Pinpoint the cell where the given text exists, returning its (x, y) midpoint coordinate. 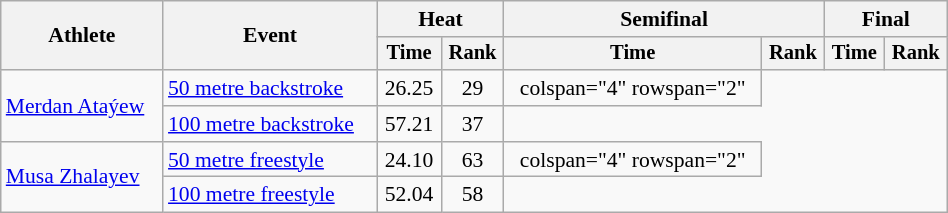
24.10 (409, 160)
57.21 (409, 124)
Event (270, 36)
Athlete (82, 36)
50 metre backstroke (270, 88)
63 (472, 160)
37 (472, 124)
50 metre freestyle (270, 160)
26.25 (409, 88)
58 (472, 195)
100 metre backstroke (270, 124)
29 (472, 88)
100 metre freestyle (270, 195)
Heat (440, 19)
Final (886, 19)
Merdan Ataýew (82, 106)
52.04 (409, 195)
Semifinal (664, 19)
Musa Zhalayev (82, 178)
